For the text-containing cell, return its midpoint in [x, y] coordinate format. 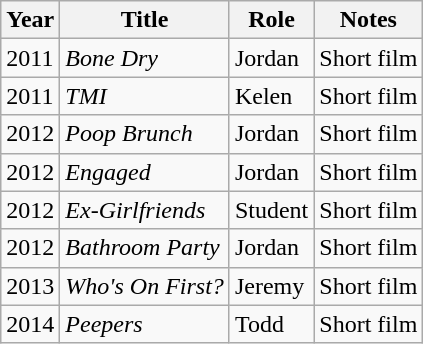
Poop Brunch [145, 134]
TMI [145, 96]
Title [145, 20]
Jeremy [271, 286]
Bathroom Party [145, 248]
Engaged [145, 172]
Role [271, 20]
Notes [368, 20]
Ex-Girlfriends [145, 210]
Year [30, 20]
Kelen [271, 96]
2014 [30, 324]
2013 [30, 286]
Student [271, 210]
Bone Dry [145, 58]
Peepers [145, 324]
Todd [271, 324]
Who's On First? [145, 286]
